Provide the [x, y] coordinate of the cell's center where the given text is located.  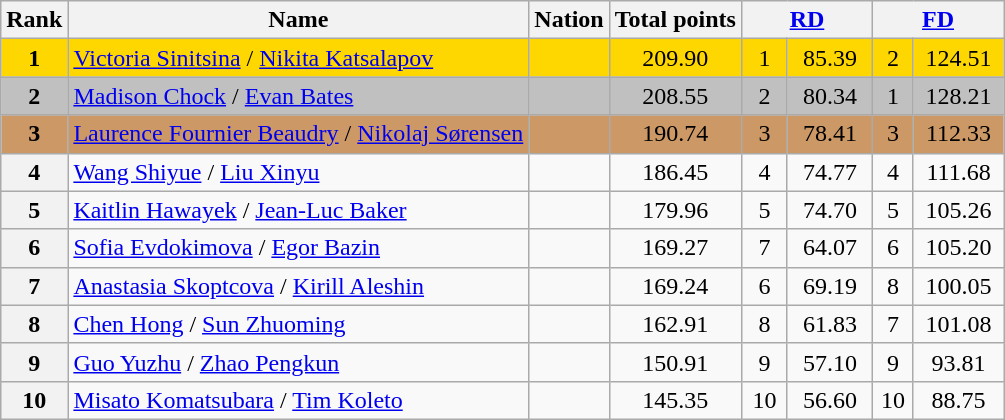
186.45 [675, 172]
169.27 [675, 248]
FD [938, 20]
169.24 [675, 286]
101.08 [958, 324]
Kaitlin Hawayek / Jean-Luc Baker [298, 210]
88.75 [958, 400]
Sofia Evdokimova / Egor Bazin [298, 248]
Madison Chock / Evan Bates [298, 96]
74.77 [830, 172]
80.34 [830, 96]
93.81 [958, 362]
111.68 [958, 172]
Anastasia Skoptcova / Kirill Aleshin [298, 286]
Victoria Sinitsina / Nikita Katsalapov [298, 58]
Laurence Fournier Beaudry / Nikolaj Sørensen [298, 134]
100.05 [958, 286]
124.51 [958, 58]
56.60 [830, 400]
Name [298, 20]
179.96 [675, 210]
Rank [34, 20]
Wang Shiyue / Liu Xinyu [298, 172]
Guo Yuzhu / Zhao Pengkun [298, 362]
105.26 [958, 210]
105.20 [958, 248]
78.41 [830, 134]
Nation [569, 20]
112.33 [958, 134]
208.55 [675, 96]
162.91 [675, 324]
Total points [675, 20]
Misato Komatsubara / Tim Koleto [298, 400]
74.70 [830, 210]
61.83 [830, 324]
64.07 [830, 248]
145.35 [675, 400]
Chen Hong / Sun Zhuoming [298, 324]
128.21 [958, 96]
RD [806, 20]
85.39 [830, 58]
190.74 [675, 134]
150.91 [675, 362]
57.10 [830, 362]
209.90 [675, 58]
69.19 [830, 286]
